Extract the (X, Y) coordinate from the center of the cell holding the provided text.  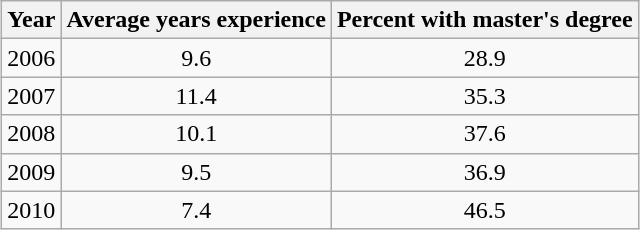
Average years experience (196, 20)
37.6 (484, 134)
35.3 (484, 96)
Year (32, 20)
Percent with master's degree (484, 20)
9.6 (196, 58)
2007 (32, 96)
2008 (32, 134)
28.9 (484, 58)
36.9 (484, 172)
7.4 (196, 210)
9.5 (196, 172)
46.5 (484, 210)
2010 (32, 210)
2006 (32, 58)
2009 (32, 172)
11.4 (196, 96)
10.1 (196, 134)
